Scan for the cell matching the given text and deliver its [X, Y] coordinate at center. 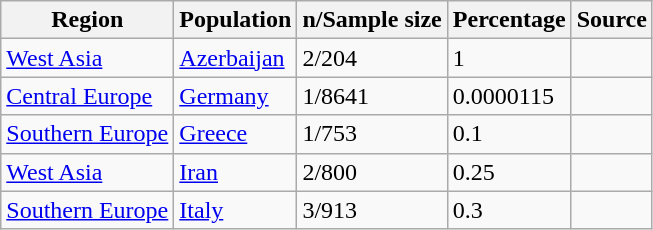
Germany [236, 96]
0.0000115 [509, 96]
2/800 [372, 172]
Azerbaijan [236, 58]
0.25 [509, 172]
Iran [236, 172]
Region [88, 20]
2/204 [372, 58]
Italy [236, 210]
3/913 [372, 210]
n/Sample size [372, 20]
1 [509, 58]
Source [612, 20]
1/8641 [372, 96]
0.1 [509, 134]
Percentage [509, 20]
Greece [236, 134]
1/753 [372, 134]
0.3 [509, 210]
Central Europe [88, 96]
Population [236, 20]
